Extract the (x, y) coordinate from the center of the cell holding the provided text.  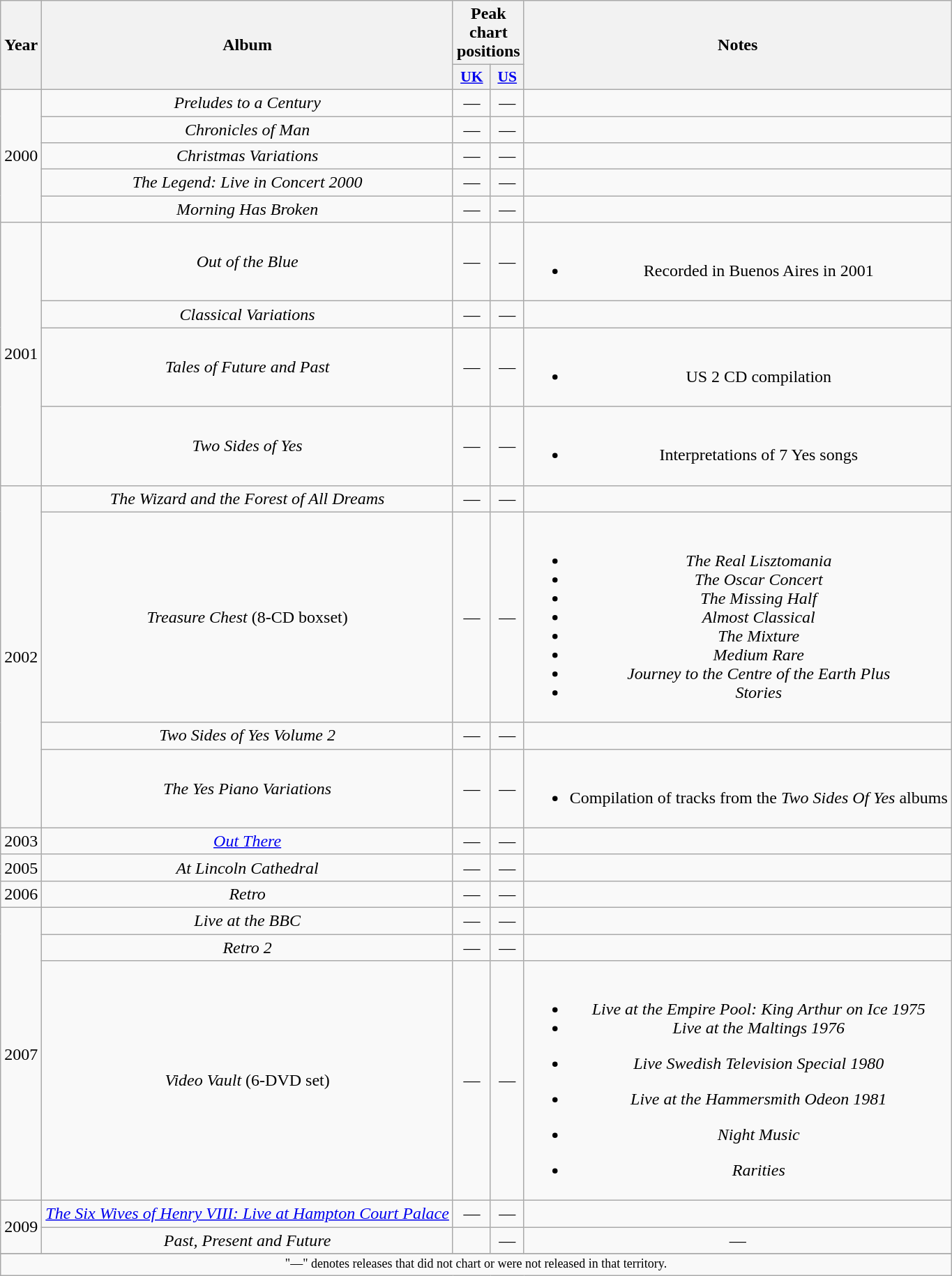
2001 (21, 354)
2002 (21, 657)
2005 (21, 867)
Chronicles of Man (248, 129)
Peak chart positions (488, 33)
Out There (248, 841)
Recorded in Buenos Aires in 2001 (738, 262)
Preludes to a Century (248, 102)
Notes (738, 45)
The Yes Piano Variations (248, 788)
Past, Present and Future (248, 1240)
The Six Wives of Henry VIII: Live at Hampton Court Palace (248, 1214)
2007 (21, 1054)
Video Vault (6-DVD set) (248, 1081)
US 2 CD compilation (738, 367)
2003 (21, 841)
The Legend: Live in Concert 2000 (248, 183)
Treasure Chest (8-CD boxset) (248, 617)
Two Sides of Yes (248, 446)
"—" denotes releases that did not chart or were not released in that territory. (476, 1265)
UK (471, 77)
Classical Variations (248, 314)
2000 (21, 155)
Compilation of tracks from the Two Sides Of Yes albums (738, 788)
Christmas Variations (248, 156)
Year (21, 45)
US (507, 77)
Live at the BBC (248, 920)
At Lincoln Cathedral (248, 867)
Retro (248, 894)
Album (248, 45)
Morning Has Broken (248, 209)
2009 (21, 1227)
The Wizard and the Forest of All Dreams (248, 499)
Out of the Blue (248, 262)
Tales of Future and Past (248, 367)
Two Sides of Yes Volume 2 (248, 736)
Retro 2 (248, 948)
The Real LisztomaniaThe Oscar ConcertThe Missing HalfAlmost ClassicalThe MixtureMedium RareJourney to the Centre of the Earth PlusStories (738, 617)
Interpretations of 7 Yes songs (738, 446)
2006 (21, 894)
